For the text-containing cell, return its midpoint in [X, Y] coordinate format. 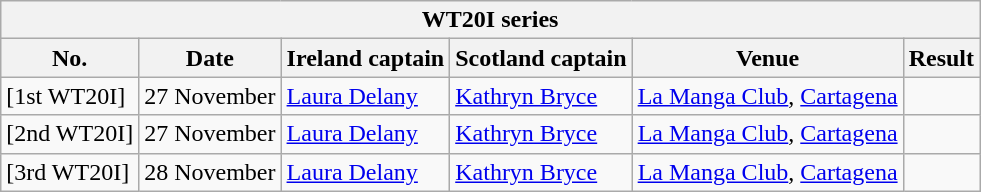
Venue [768, 58]
[3rd WT20I] [70, 172]
Ireland captain [366, 58]
Date [210, 58]
[2nd WT20I] [70, 134]
28 November [210, 172]
WT20I series [490, 20]
Scotland captain [541, 58]
Result [941, 58]
No. [70, 58]
[1st WT20I] [70, 96]
